Pinpoint the cell where the given text exists, returning its (X, Y) midpoint coordinate. 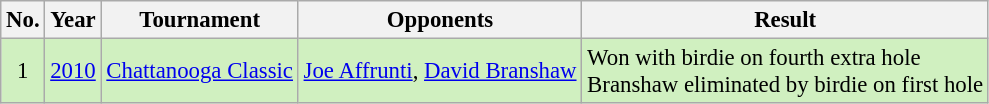
Joe Affrunti, David Branshaw (440, 72)
1 (23, 72)
No. (23, 20)
Won with birdie on fourth extra holeBranshaw eliminated by birdie on first hole (786, 72)
2010 (73, 72)
Opponents (440, 20)
Tournament (200, 20)
Chattanooga Classic (200, 72)
Year (73, 20)
Result (786, 20)
